Determine the [x, y] coordinate at the center of the cell enclosing the given text.  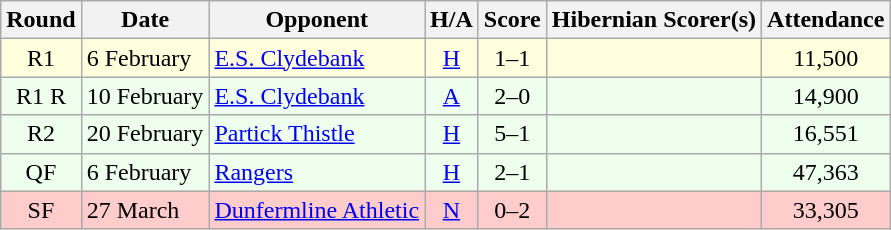
Partick Thistle [317, 134]
H/A [452, 20]
QF [41, 172]
Score [512, 20]
33,305 [826, 210]
Rangers [317, 172]
0–2 [512, 210]
Hibernian Scorer(s) [654, 20]
1–1 [512, 58]
R2 [41, 134]
2–0 [512, 96]
11,500 [826, 58]
47,363 [826, 172]
14,900 [826, 96]
Dunfermline Athletic [317, 210]
20 February [145, 134]
Opponent [317, 20]
SF [41, 210]
Round [41, 20]
Attendance [826, 20]
R1 R [41, 96]
N [452, 210]
Date [145, 20]
27 March [145, 210]
10 February [145, 96]
16,551 [826, 134]
5–1 [512, 134]
R1 [41, 58]
A [452, 96]
2–1 [512, 172]
